Capture the cell that displays the provided text and extract its [x, y] central coordinate. 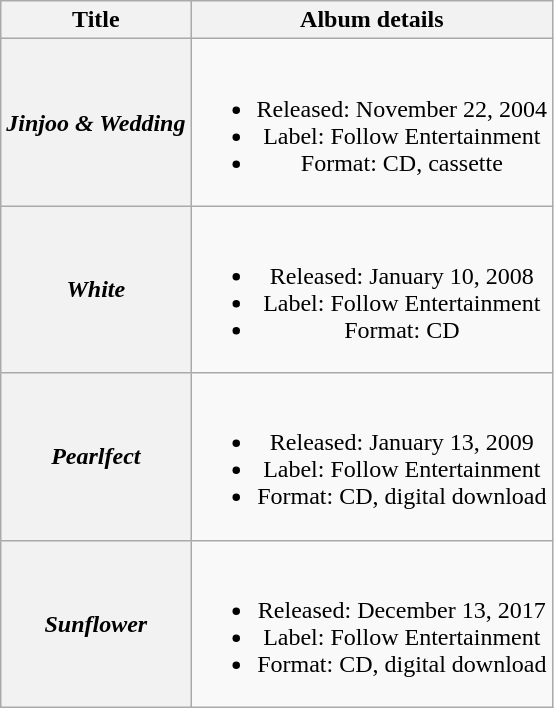
Released: January 10, 2008Label: Follow EntertainmentFormat: CD [372, 290]
Title [96, 20]
Album details [372, 20]
Released: November 22, 2004Label: Follow EntertainmentFormat: CD, cassette [372, 122]
Released: January 13, 2009Label: Follow EntertainmentFormat: CD, digital download [372, 456]
Pearlfect [96, 456]
Sunflower [96, 624]
Released: December 13, 2017Label: Follow EntertainmentFormat: CD, digital download [372, 624]
White [96, 290]
Jinjoo & Wedding [96, 122]
